Determine the [x, y] coordinate at the center of the cell enclosing the given text.  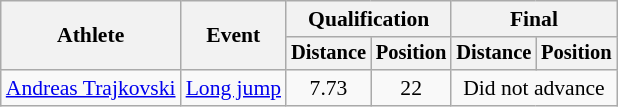
Andreas Trajkovski [91, 88]
Athlete [91, 36]
Did not advance [534, 88]
Event [234, 36]
7.73 [328, 88]
22 [411, 88]
Final [534, 19]
Long jump [234, 88]
Qualification [368, 19]
